Provide the [x, y] coordinate of the cell's center where the given text is located.  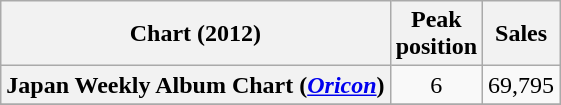
Sales [522, 34]
6 [436, 85]
69,795 [522, 85]
Peakposition [436, 34]
Chart (2012) [196, 34]
Japan Weekly Album Chart (Oricon) [196, 85]
